Extract the (x, y) coordinate from the center of the cell holding the provided text.  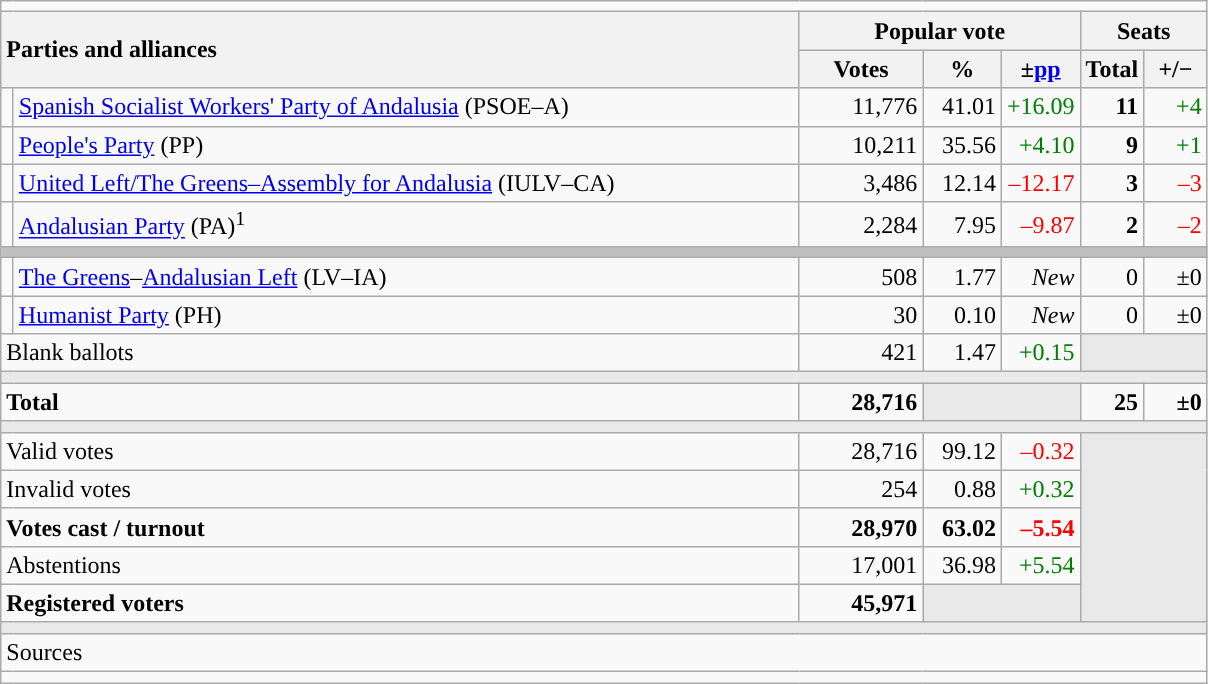
254 (861, 489)
17,001 (861, 565)
–2 (1176, 224)
10,211 (861, 145)
Humanist Party (PH) (406, 315)
Spanish Socialist Workers' Party of Andalusia (PSOE–A) (406, 107)
3,486 (861, 183)
+1 (1176, 145)
+5.54 (1040, 565)
+4.10 (1040, 145)
–12.17 (1040, 183)
30 (861, 315)
508 (861, 277)
±pp (1040, 69)
% (962, 69)
0.88 (962, 489)
–3 (1176, 183)
Votes (861, 69)
United Left/The Greens–Assembly for Andalusia (IULV–CA) (406, 183)
–9.87 (1040, 224)
12.14 (962, 183)
36.98 (962, 565)
63.02 (962, 527)
99.12 (962, 451)
Invalid votes (400, 489)
+/− (1176, 69)
421 (861, 353)
Sources (604, 652)
Registered voters (400, 603)
+0.15 (1040, 353)
7.95 (962, 224)
45,971 (861, 603)
Abstentions (400, 565)
41.01 (962, 107)
People's Party (PP) (406, 145)
2 (1112, 224)
Parties and alliances (400, 50)
1.77 (962, 277)
1.47 (962, 353)
Blank ballots (400, 353)
The Greens–Andalusian Left (LV–IA) (406, 277)
28,970 (861, 527)
Seats (1144, 31)
9 (1112, 145)
+16.09 (1040, 107)
Votes cast / turnout (400, 527)
11,776 (861, 107)
25 (1112, 402)
Popular vote (940, 31)
–0.32 (1040, 451)
Andalusian Party (PA)1 (406, 224)
11 (1112, 107)
–5.54 (1040, 527)
35.56 (962, 145)
Valid votes (400, 451)
2,284 (861, 224)
3 (1112, 183)
0.10 (962, 315)
+0.32 (1040, 489)
+4 (1176, 107)
